Locate the cell with the specified text and output its [x, y] center coordinate. 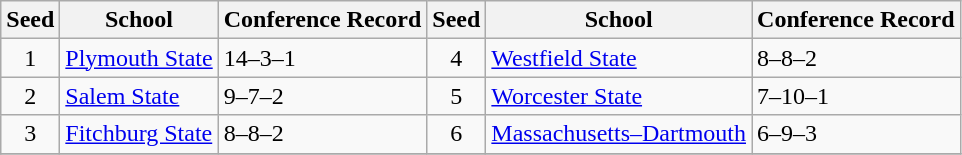
1 [30, 58]
Massachusetts–Dartmouth [619, 134]
2 [30, 96]
Worcester State [619, 96]
Westfield State [619, 58]
Fitchburg State [139, 134]
5 [456, 96]
4 [456, 58]
14–3–1 [322, 58]
9–7–2 [322, 96]
6 [456, 134]
7–10–1 [856, 96]
3 [30, 134]
Salem State [139, 96]
Plymouth State [139, 58]
6–9–3 [856, 134]
